For the text-containing cell, return its midpoint in (x, y) coordinate format. 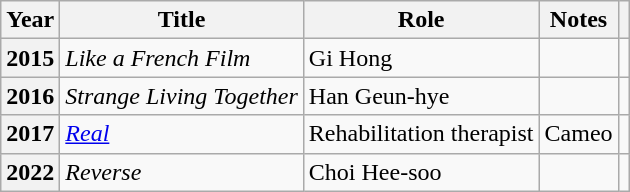
Rehabilitation therapist (421, 134)
Real (182, 134)
Cameo (578, 134)
Reverse (182, 172)
Year (30, 20)
Role (421, 20)
2017 (30, 134)
2016 (30, 96)
Strange Living Together (182, 96)
Like a French Film (182, 58)
Han Geun-hye (421, 96)
Choi Hee-soo (421, 172)
Notes (578, 20)
2015 (30, 58)
2022 (30, 172)
Title (182, 20)
Gi Hong (421, 58)
